From the cell containing the given text, extract its center point as (x, y) coordinate. 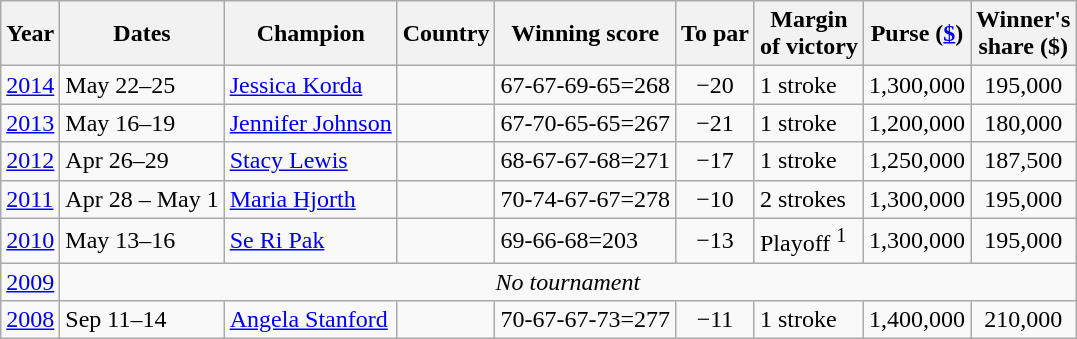
May 16–19 (142, 123)
−21 (716, 123)
2011 (30, 199)
67-70-65-65=267 (586, 123)
70-74-67-67=278 (586, 199)
−10 (716, 199)
Winning score (586, 34)
68-67-67-68=271 (586, 161)
Dates (142, 34)
No tournament (568, 282)
Country (446, 34)
1,250,000 (916, 161)
Marginof victory (808, 34)
210,000 (1024, 320)
67-67-69-65=268 (586, 85)
Year (30, 34)
1,200,000 (916, 123)
Sep 11–14 (142, 320)
2012 (30, 161)
2014 (30, 85)
Se Ri Pak (310, 240)
−20 (716, 85)
1,400,000 (916, 320)
187,500 (1024, 161)
2009 (30, 282)
Playoff 1 (808, 240)
2010 (30, 240)
Jennifer Johnson (310, 123)
Jessica Korda (310, 85)
Angela Stanford (310, 320)
Winner'sshare ($) (1024, 34)
70-67-67-73=277 (586, 320)
2013 (30, 123)
Maria Hjorth (310, 199)
−17 (716, 161)
Stacy Lewis (310, 161)
69-66-68=203 (586, 240)
180,000 (1024, 123)
2 strokes (808, 199)
−13 (716, 240)
Apr 26–29 (142, 161)
−11 (716, 320)
Purse ($) (916, 34)
Champion (310, 34)
May 13–16 (142, 240)
Apr 28 – May 1 (142, 199)
To par (716, 34)
May 22–25 (142, 85)
2008 (30, 320)
